From the cell containing the given text, extract its center point as (X, Y) coordinate. 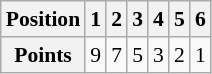
6 (200, 19)
7 (116, 55)
Position (43, 19)
Points (43, 55)
4 (158, 19)
9 (96, 55)
